Identify which cell holds the provided text, then report its [x, y] central coordinate. 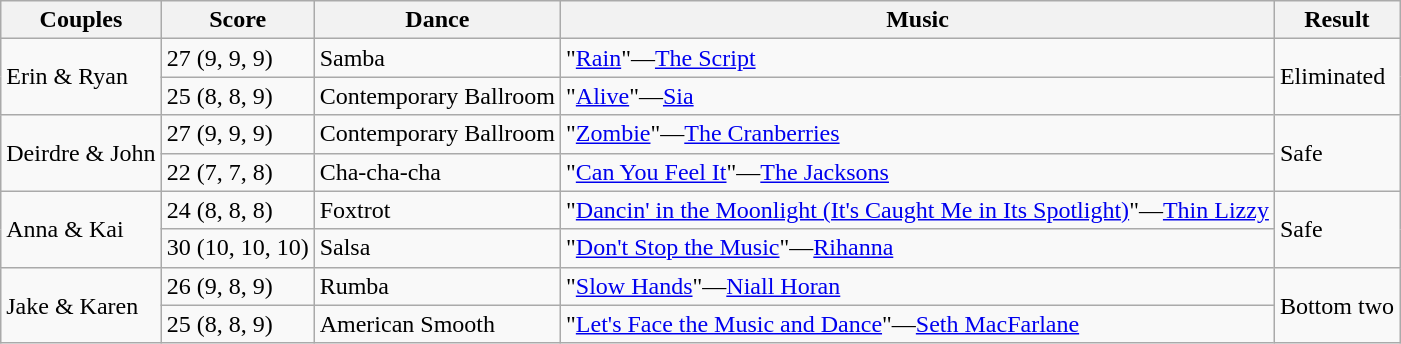
"Slow Hands"—Niall Horan [918, 286]
24 (8, 8, 8) [238, 210]
Bottom two [1336, 305]
26 (9, 8, 9) [238, 286]
Dance [437, 20]
"Dancin' in the Moonlight (It's Caught Me in Its Spotlight)"—Thin Lizzy [918, 210]
Rumba [437, 286]
"Let's Face the Music and Dance"—Seth MacFarlane [918, 324]
Jake & Karen [81, 305]
Score [238, 20]
Salsa [437, 248]
Deirdre & John [81, 153]
"Rain"—The Script [918, 58]
"Don't Stop the Music"—Rihanna [918, 248]
Music [918, 20]
Foxtrot [437, 210]
"Can You Feel It"—The Jacksons [918, 172]
Erin & Ryan [81, 77]
American Smooth [437, 324]
22 (7, 7, 8) [238, 172]
Cha-cha-cha [437, 172]
"Alive"—Sia [918, 96]
30 (10, 10, 10) [238, 248]
Samba [437, 58]
"Zombie"—The Cranberries [918, 134]
Result [1336, 20]
Eliminated [1336, 77]
Couples [81, 20]
Anna & Kai [81, 229]
